Determine the [x, y] coordinate at the center of the cell enclosing the given text.  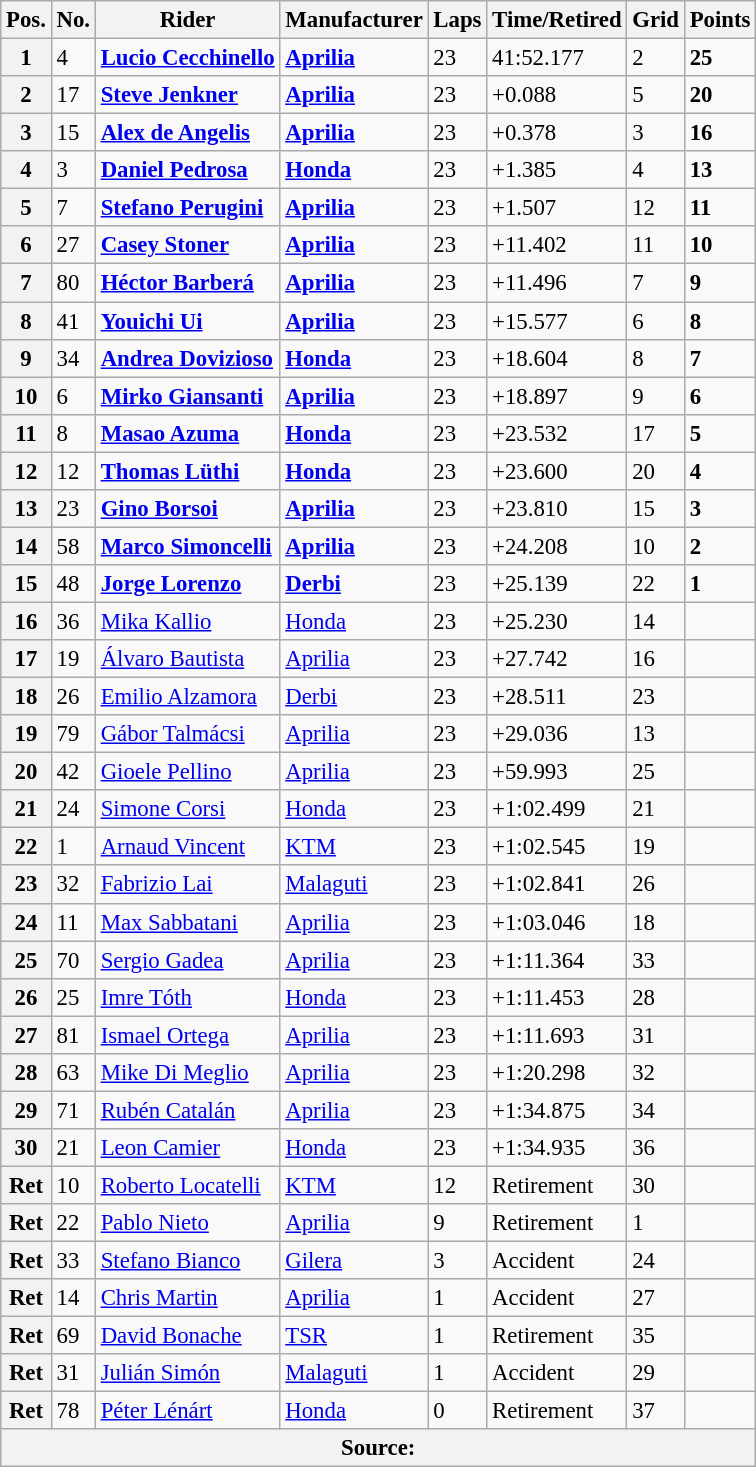
Sergio Gadea [188, 960]
Marco Simoncelli [188, 546]
+25.230 [557, 621]
Points [720, 20]
Simone Corsi [188, 809]
Lucio Cecchinello [188, 58]
Gioele Pellino [188, 772]
70 [73, 960]
Péter Lénárt [188, 1411]
69 [73, 1336]
+11.496 [557, 283]
Max Sabbatani [188, 922]
+29.036 [557, 734]
0 [458, 1411]
58 [73, 546]
+27.742 [557, 659]
Julián Simón [188, 1373]
Mika Kallio [188, 621]
Stefano Perugini [188, 208]
Youichi Ui [188, 321]
63 [73, 1073]
Alex de Angelis [188, 133]
41 [73, 321]
+0.088 [557, 95]
+15.577 [557, 321]
+28.511 [557, 697]
David Bonache [188, 1336]
Daniel Pedrosa [188, 170]
+18.897 [557, 396]
Mirko Giansanti [188, 396]
Thomas Lüthi [188, 471]
+1.385 [557, 170]
+1:34.935 [557, 1148]
Emilio Alzamora [188, 697]
71 [73, 1110]
+23.810 [557, 509]
+1:11.693 [557, 1035]
Chris Martin [188, 1298]
TSR [354, 1336]
+23.600 [557, 471]
+0.378 [557, 133]
+1:02.499 [557, 809]
35 [656, 1336]
37 [656, 1411]
+59.993 [557, 772]
Roberto Locatelli [188, 1185]
79 [73, 734]
Time/Retired [557, 20]
Leon Camier [188, 1148]
Gilera [354, 1261]
48 [73, 584]
Masao Azuma [188, 433]
+1.507 [557, 208]
Rider [188, 20]
80 [73, 283]
+1:03.046 [557, 922]
Pablo Nieto [188, 1223]
+1:11.453 [557, 997]
Rubén Catalán [188, 1110]
Grid [656, 20]
+25.139 [557, 584]
+1:20.298 [557, 1073]
Stefano Bianco [188, 1261]
+18.604 [557, 358]
+1:11.364 [557, 960]
Casey Stoner [188, 245]
Pos. [26, 20]
+1:34.875 [557, 1110]
42 [73, 772]
81 [73, 1035]
Imre Tóth [188, 997]
78 [73, 1411]
+1:02.545 [557, 847]
Álvaro Bautista [188, 659]
+24.208 [557, 546]
Héctor Barberá [188, 283]
No. [73, 20]
41:52.177 [557, 58]
Ismael Ortega [188, 1035]
Arnaud Vincent [188, 847]
+23.532 [557, 433]
Andrea Dovizioso [188, 358]
Steve Jenkner [188, 95]
Jorge Lorenzo [188, 584]
Gino Borsoi [188, 509]
Mike Di Meglio [188, 1073]
Fabrizio Lai [188, 885]
+11.402 [557, 245]
Manufacturer [354, 20]
Laps [458, 20]
+1:02.841 [557, 885]
Gábor Talmácsi [188, 734]
